Return (x, y) of the center of cell containing provided text 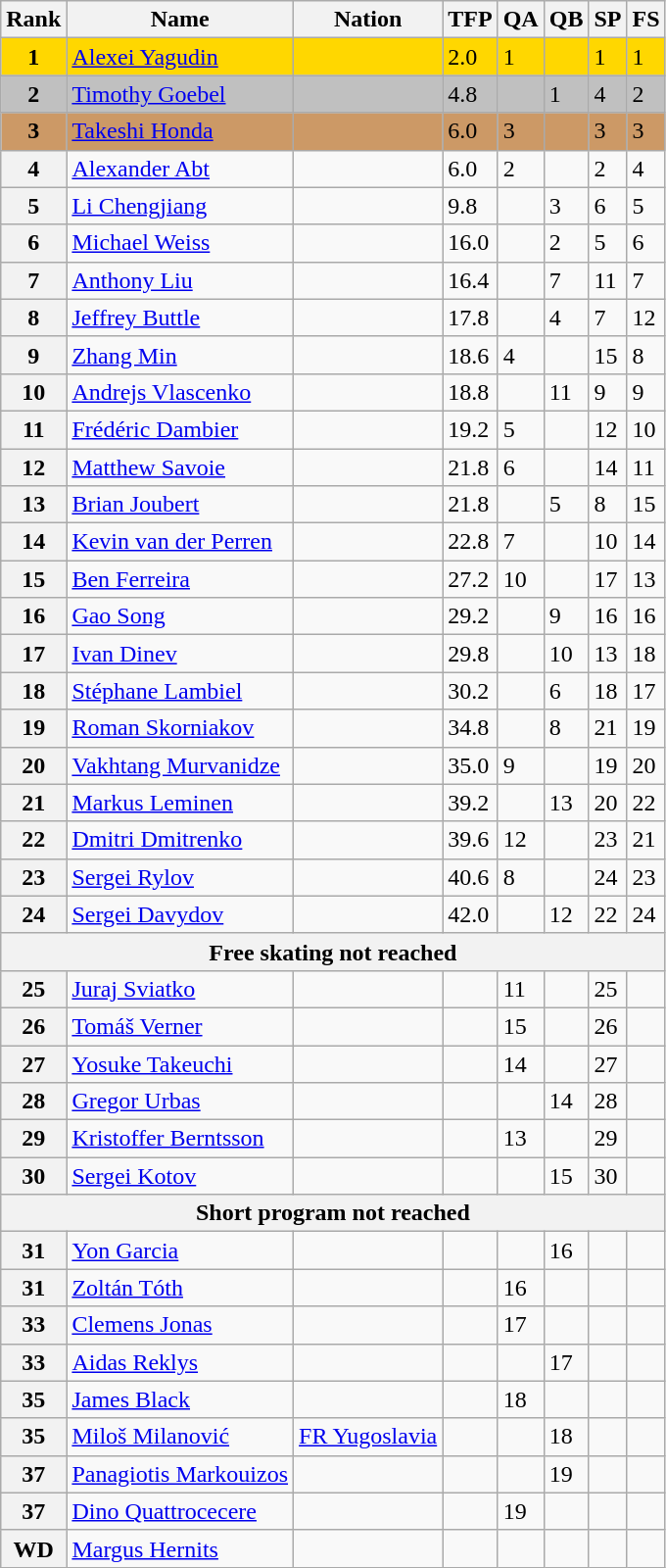
TFP (470, 20)
Name (180, 20)
Free skating not reached (333, 952)
Ben Ferreira (180, 579)
Dino Quattrocecere (180, 1511)
Miloš Milanović (180, 1437)
Jeffrey Buttle (180, 318)
Sergei Davydov (180, 914)
22.8 (470, 542)
James Black (180, 1399)
39.6 (470, 840)
FS (646, 20)
29.2 (470, 616)
Tomáš Verner (180, 1026)
Dmitri Dmitrenko (180, 840)
Zoltán Tóth (180, 1288)
19.2 (470, 429)
4.8 (470, 94)
Timothy Goebel (180, 94)
42.0 (470, 914)
Frédéric Dambier (180, 429)
18.6 (470, 355)
Anthony Liu (180, 280)
Vakhtang Murvanidze (180, 765)
Ivan Dinev (180, 654)
Nation (368, 20)
Zhang Min (180, 355)
29.8 (470, 654)
18.8 (470, 392)
Clemens Jonas (180, 1325)
35.0 (470, 765)
27.2 (470, 579)
2.0 (470, 57)
Stéphane Lambiel (180, 691)
QA (521, 20)
QB (566, 20)
Yon Garcia (180, 1250)
Markus Leminen (180, 803)
Takeshi Honda (180, 131)
Kristoffer Berntsson (180, 1139)
Alexander Abt (180, 169)
Matthew Savoie (180, 467)
Yosuke Takeuchi (180, 1063)
Brian Joubert (180, 505)
SP (607, 20)
34.8 (470, 728)
WD (33, 1548)
16.0 (470, 243)
Andrejs Vlascenko (180, 392)
Roman Skorniakov (180, 728)
Kevin van der Perren (180, 542)
Alexei Yagudin (180, 57)
Aidas Reklys (180, 1362)
Michael Weiss (180, 243)
39.2 (470, 803)
Juraj Sviatko (180, 989)
Rank (33, 20)
30.2 (470, 691)
Sergei Kotov (180, 1176)
40.6 (470, 877)
Gao Song (180, 616)
Margus Hernits (180, 1548)
Gregor Urbas (180, 1102)
17.8 (470, 318)
Li Chengjiang (180, 206)
FR Yugoslavia (368, 1437)
16.4 (470, 280)
Sergei Rylov (180, 877)
Panagiotis Markouizos (180, 1474)
9.8 (470, 206)
Short program not reached (333, 1213)
